For the text-containing cell, return its midpoint in [X, Y] coordinate format. 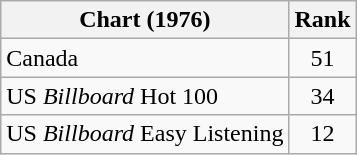
51 [322, 58]
Canada [145, 58]
Chart (1976) [145, 20]
US Billboard Hot 100 [145, 96]
12 [322, 134]
US Billboard Easy Listening [145, 134]
Rank [322, 20]
34 [322, 96]
